Pinpoint the cell where the given text exists, returning its [x, y] midpoint coordinate. 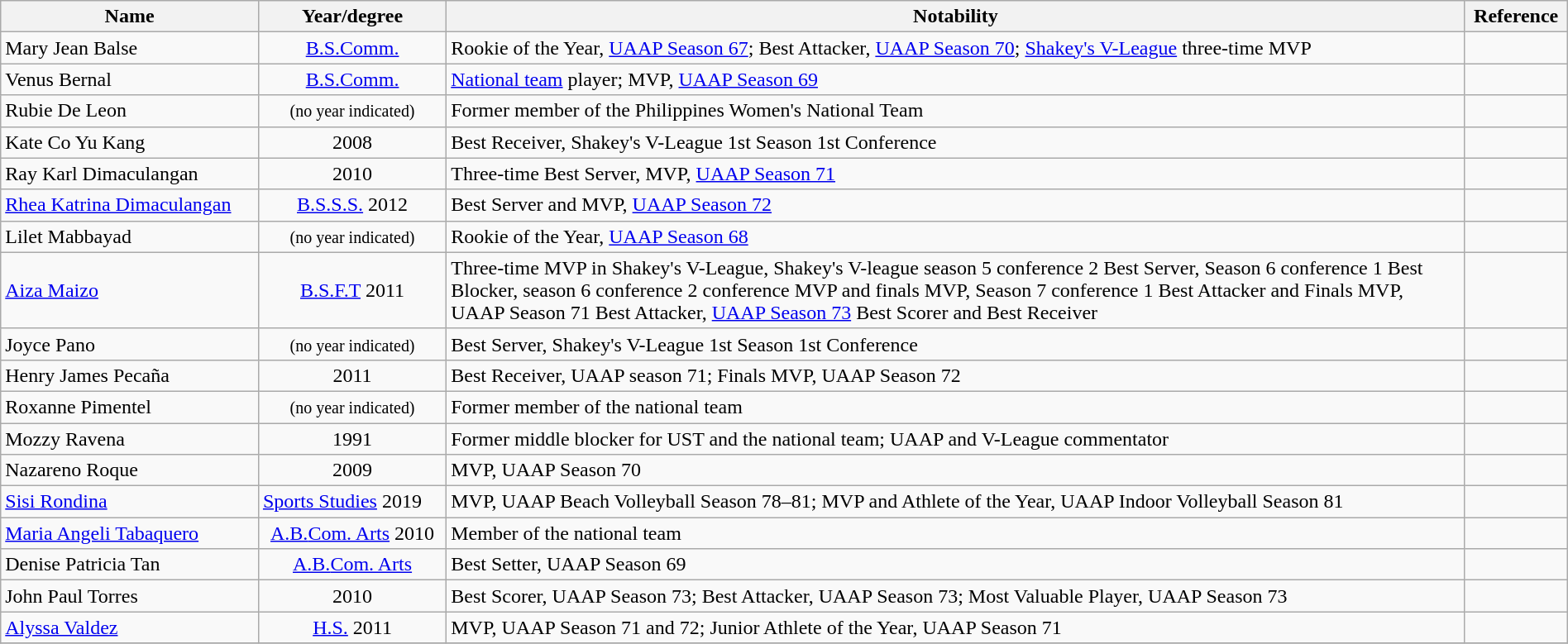
Mary Jean Balse [130, 48]
Sports Studies 2019 [352, 502]
Venus Bernal [130, 79]
MVP, UAAP Season 71 and 72; Junior Athlete of the Year, UAAP Season 71 [956, 627]
Henry James Pecaña [130, 375]
Former member of the Philippines Women's National Team [956, 111]
Best Receiver, Shakey's V-League 1st Season 1st Conference [956, 142]
Aiza Maizo [130, 290]
Mozzy Ravena [130, 439]
Best Receiver, UAAP season 71; Finals MVP, UAAP Season 72 [956, 375]
MVP, UAAP Season 70 [956, 470]
2008 [352, 142]
Nazareno Roque [130, 470]
Three-time Best Server, MVP, UAAP Season 71 [956, 174]
Lilet Mabbayad [130, 236]
Denise Patricia Tan [130, 565]
2009 [352, 470]
Best Setter, UAAP Season 69 [956, 565]
Name [130, 17]
Sisi Rondina [130, 502]
Former member of the national team [956, 407]
Former middle blocker for UST and the national team; UAAP and V-League commentator [956, 439]
MVP, UAAP Beach Volleyball Season 78–81; MVP and Athlete of the Year, UAAP Indoor Volleyball Season 81 [956, 502]
Rookie of the Year, UAAP Season 67; Best Attacker, UAAP Season 70; Shakey's V-League three-time MVP [956, 48]
2011 [352, 375]
Rookie of the Year, UAAP Season 68 [956, 236]
B.S.S.S. 2012 [352, 205]
Rubie De Leon [130, 111]
National team player; MVP, UAAP Season 69 [956, 79]
Year/degree [352, 17]
Maria Angeli Tabaquero [130, 533]
Ray Karl Dimaculangan [130, 174]
John Paul Torres [130, 596]
Best Scorer, UAAP Season 73; Best Attacker, UAAP Season 73; Most Valuable Player, UAAP Season 73 [956, 596]
B.S.F.T 2011 [352, 290]
A.B.Com. Arts [352, 565]
1991 [352, 439]
H.S. 2011 [352, 627]
Rhea Katrina Dimaculangan [130, 205]
Roxanne Pimentel [130, 407]
Notability [956, 17]
Best Server and MVP, UAAP Season 72 [956, 205]
Best Server, Shakey's V-League 1st Season 1st Conference [956, 344]
Reference [1516, 17]
Alyssa Valdez [130, 627]
Member of the national team [956, 533]
A.B.Com. Arts 2010 [352, 533]
Joyce Pano [130, 344]
Kate Co Yu Kang [130, 142]
